Extract the (x, y) coordinate from the center of the cell holding the provided text.  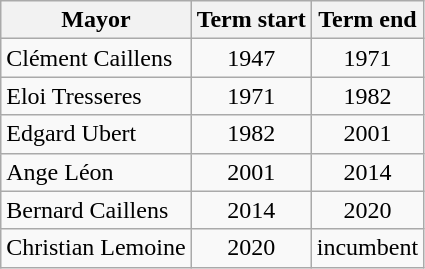
Ange Léon (96, 172)
Mayor (96, 20)
Eloi Tresseres (96, 96)
Christian Lemoine (96, 248)
Term start (251, 20)
Term end (367, 20)
Edgard Ubert (96, 134)
Clément Caillens (96, 58)
incumbent (367, 248)
1947 (251, 58)
Bernard Caillens (96, 210)
